From the cell containing the given text, extract its center point as [x, y] coordinate. 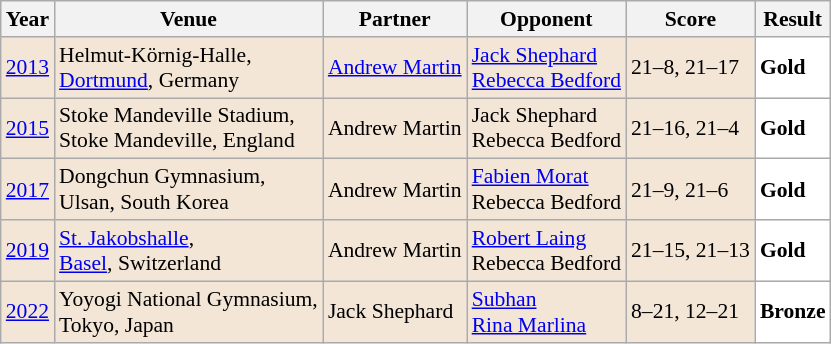
2013 [28, 68]
Jack Shephard [395, 312]
Robert Laing Rebecca Bedford [546, 250]
8–21, 12–21 [690, 312]
Partner [395, 19]
21–9, 21–6 [690, 190]
2022 [28, 312]
21–8, 21–17 [690, 68]
Stoke Mandeville Stadium,Stoke Mandeville, England [188, 128]
2015 [28, 128]
Fabien Morat Rebecca Bedford [546, 190]
Score [690, 19]
2017 [28, 190]
21–16, 21–4 [690, 128]
Bronze [793, 312]
Venue [188, 19]
Helmut-Körnig-Halle,Dortmund, Germany [188, 68]
Yoyogi National Gymnasium,Tokyo, Japan [188, 312]
Dongchun Gymnasium,Ulsan, South Korea [188, 190]
21–15, 21–13 [690, 250]
Result [793, 19]
Opponent [546, 19]
2019 [28, 250]
Year [28, 19]
St. Jakobshalle,Basel, Switzerland [188, 250]
Subhan Rina Marlina [546, 312]
